Output the [X, Y] coordinate of the center of the cell containing the given text.  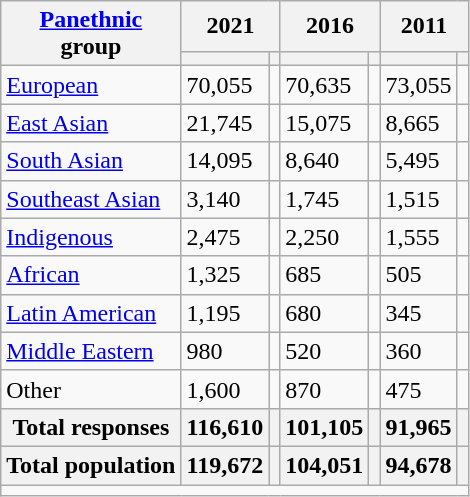
73,055 [418, 85]
520 [324, 351]
94,678 [418, 465]
1,195 [225, 313]
119,672 [225, 465]
Total population [91, 465]
Indigenous [91, 237]
African [91, 275]
2,250 [324, 237]
475 [418, 389]
Southeast Asian [91, 199]
685 [324, 275]
104,051 [324, 465]
870 [324, 389]
2016 [330, 26]
Latin American [91, 313]
5,495 [418, 161]
Panethnicgroup [91, 34]
8,640 [324, 161]
3,140 [225, 199]
70,635 [324, 85]
2011 [424, 26]
21,745 [225, 123]
European [91, 85]
680 [324, 313]
1,600 [225, 389]
1,325 [225, 275]
Other [91, 389]
1,515 [418, 199]
1,745 [324, 199]
980 [225, 351]
Total responses [91, 427]
East Asian [91, 123]
2,475 [225, 237]
101,105 [324, 427]
14,095 [225, 161]
345 [418, 313]
116,610 [225, 427]
South Asian [91, 161]
70,055 [225, 85]
360 [418, 351]
505 [418, 275]
91,965 [418, 427]
15,075 [324, 123]
1,555 [418, 237]
2021 [230, 26]
8,665 [418, 123]
Middle Eastern [91, 351]
